Pinpoint the cell where the given text exists, returning its (X, Y) midpoint coordinate. 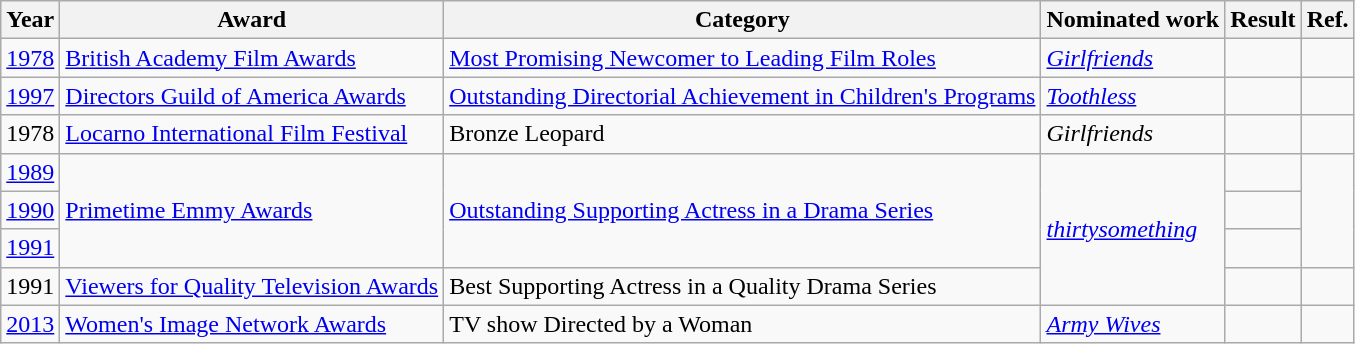
1997 (30, 96)
Outstanding Supporting Actress in a Drama Series (742, 210)
Directors Guild of America Awards (252, 96)
1989 (30, 172)
Ref. (1328, 20)
thirtysomething (1133, 229)
Bronze Leopard (742, 134)
Category (742, 20)
Nominated work (1133, 20)
TV show Directed by a Woman (742, 324)
Women's Image Network Awards (252, 324)
Year (30, 20)
Best Supporting Actress in a Quality Drama Series (742, 286)
1990 (30, 210)
2013 (30, 324)
British Academy Film Awards (252, 58)
Outstanding Directorial Achievement in Children's Programs (742, 96)
Locarno International Film Festival (252, 134)
Toothless (1133, 96)
Result (1263, 20)
Viewers for Quality Television Awards (252, 286)
Primetime Emmy Awards (252, 210)
Army Wives (1133, 324)
Award (252, 20)
Most Promising Newcomer to Leading Film Roles (742, 58)
